Search for the cell housing the specified text and yield its [X, Y] center coordinate. 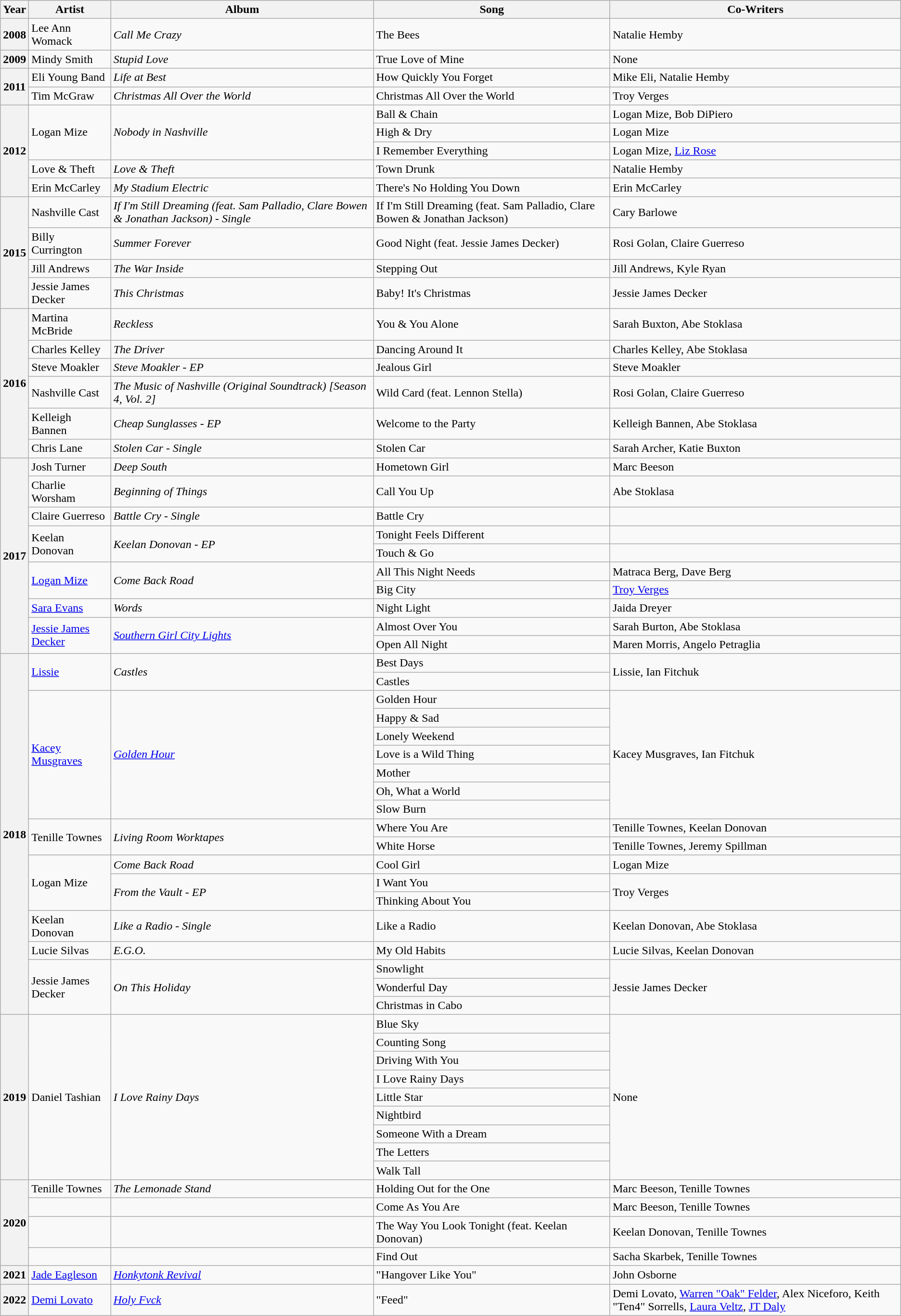
Keelan Donovan, Abe Stoklasa [755, 926]
Artist [70, 10]
You & You Alone [492, 324]
2020 [14, 1222]
Southern Girl City Lights [242, 635]
Good Night (feat. Jessie James Decker) [492, 243]
Walk Tall [492, 1170]
The Lemonade Stand [242, 1188]
Co-Writers [755, 10]
Lucie Silvas [70, 951]
Town Drunk [492, 169]
Claire Guerreso [70, 516]
Tonight Feels Different [492, 535]
Lucie Silvas, Keelan Donovan [755, 951]
Blue Sky [492, 1024]
Happy & Sad [492, 718]
The Way You Look Tonight (feat. Keelan Donovan) [492, 1232]
Sarah Burton, Abe Stoklasa [755, 626]
Mike Eli, Natalie Hemby [755, 77]
Love is a Wild Thing [492, 754]
Steve Moakler - EP [242, 368]
Sara Evans [70, 608]
The Music of Nashville (Original Soundtrack) [Season 4, Vol. 2] [242, 393]
Someone With a Dream [492, 1134]
Year [14, 10]
Kacey Musgraves, Ian Fitchuk [755, 754]
Touch & Go [492, 553]
The Driver [242, 349]
I Remember Everything [492, 151]
The Letters [492, 1152]
Billy Currington [70, 243]
Open All Night [492, 645]
True Love of Mine [492, 59]
2017 [14, 556]
Jaida Dreyer [755, 608]
Abe Stoklasa [755, 492]
2019 [14, 1097]
Nightbird [492, 1115]
Ball & Chain [492, 114]
On This Holiday [242, 987]
Logan Mize, Bob DiPiero [755, 114]
2016 [14, 383]
Cool Girl [492, 864]
2018 [14, 834]
Christmas in Cabo [492, 1006]
2015 [14, 252]
White Horse [492, 846]
2022 [14, 1300]
Eli Young Band [70, 77]
Kelleigh Bannen [70, 423]
Counting Song [492, 1042]
From the Vault - EP [242, 892]
Find Out [492, 1257]
Like a Radio [492, 926]
If I'm Still Dreaming (feat. Sam Palladio, Clare Bowen & Jonathan Jackson) - Single [242, 212]
Stolen Car [492, 448]
Keelan Donovan, Tenille Townes [755, 1232]
Wild Card (feat. Lennon Stella) [492, 393]
Holding Out for the One [492, 1188]
Oh, What a World [492, 791]
Call You Up [492, 492]
E.G.O. [242, 951]
Kacey Musgraves [70, 754]
Jealous Girl [492, 368]
Song [492, 10]
Demi Lovato [70, 1300]
Stepping Out [492, 268]
2008 [14, 35]
Big City [492, 589]
Beginning of Things [242, 492]
Lissie [70, 672]
2012 [14, 151]
Come As You Are [492, 1207]
Kelleigh Bannen, Abe Stoklasa [755, 423]
Marc Beeson [755, 467]
"Feed" [492, 1300]
Stolen Car - Single [242, 448]
My Old Habits [492, 951]
Tenille Townes, Keelan Donovan [755, 828]
If I'm Still Dreaming (feat. Sam Palladio, Clare Bowen & Jonathan Jackson) [492, 212]
Cary Barlowe [755, 212]
2021 [14, 1275]
Words [242, 608]
Sarah Archer, Katie Buxton [755, 448]
This Christmas [242, 294]
Welcome to the Party [492, 423]
All This Night Needs [492, 571]
My Stadium Electric [242, 187]
Tenille Townes, Jeremy Spillman [755, 846]
The Bees [492, 35]
Logan Mize, Liz Rose [755, 151]
Reckless [242, 324]
Summer Forever [242, 243]
Best Days [492, 663]
Keelan Donovan - EP [242, 544]
Martina McBride [70, 324]
Dancing Around It [492, 349]
Maren Morris, Angelo Petraglia [755, 645]
Honkytonk Revival [242, 1275]
Nobody in Nashville [242, 132]
Baby! It's Christmas [492, 294]
Battle Cry [492, 516]
Like a Radio - Single [242, 926]
"Hangover Like You" [492, 1275]
Daniel Tashian [70, 1097]
There's No Holding You Down [492, 187]
Stupid Love [242, 59]
Lissie, Ian Fitchuk [755, 672]
Charles Kelley [70, 349]
Matraca Berg, Dave Berg [755, 571]
Holy Fvck [242, 1300]
I Want You [492, 882]
Album [242, 10]
Sacha Skarbek, Tenille Townes [755, 1257]
Almost Over You [492, 626]
Lee Ann Womack [70, 35]
Driving With You [492, 1060]
Jill Andrews [70, 268]
Snowlight [492, 969]
Where You Are [492, 828]
2011 [14, 87]
Jill Andrews, Kyle Ryan [755, 268]
John Osborne [755, 1275]
Josh Turner [70, 467]
Call Me Crazy [242, 35]
Demi Lovato, Warren "Oak" Felder, Alex Niceforo, Keith "Ten4" Sorrells, Laura Veltz, JT Daly [755, 1300]
Mindy Smith [70, 59]
Tim McGraw [70, 96]
Battle Cry - Single [242, 516]
Wonderful Day [492, 987]
Lonely Weekend [492, 736]
Chris Lane [70, 448]
Mother [492, 773]
Slow Burn [492, 809]
Hometown Girl [492, 467]
Living Room Worktapes [242, 837]
Thinking About You [492, 901]
Little Star [492, 1097]
Life at Best [242, 77]
2009 [14, 59]
Deep South [242, 467]
Cheap Sunglasses - EP [242, 423]
Night Light [492, 608]
High & Dry [492, 132]
Charlie Worsham [70, 492]
Sarah Buxton, Abe Stoklasa [755, 324]
Charles Kelley, Abe Stoklasa [755, 349]
How Quickly You Forget [492, 77]
The War Inside [242, 268]
Jade Eagleson [70, 1275]
